From the cell containing the given text, extract its center point as [x, y] coordinate. 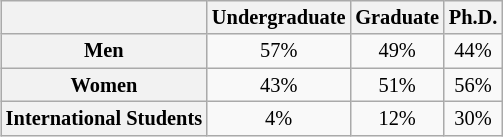
30% [473, 119]
12% [396, 119]
43% [278, 85]
49% [396, 51]
Undergraduate [278, 18]
International Students [104, 119]
57% [278, 51]
44% [473, 51]
Men [104, 51]
4% [278, 119]
51% [396, 85]
Graduate [396, 18]
56% [473, 85]
Women [104, 85]
Ph.D. [473, 18]
